Detect which cell encompasses the target text, then output its (X, Y) center coordinate. 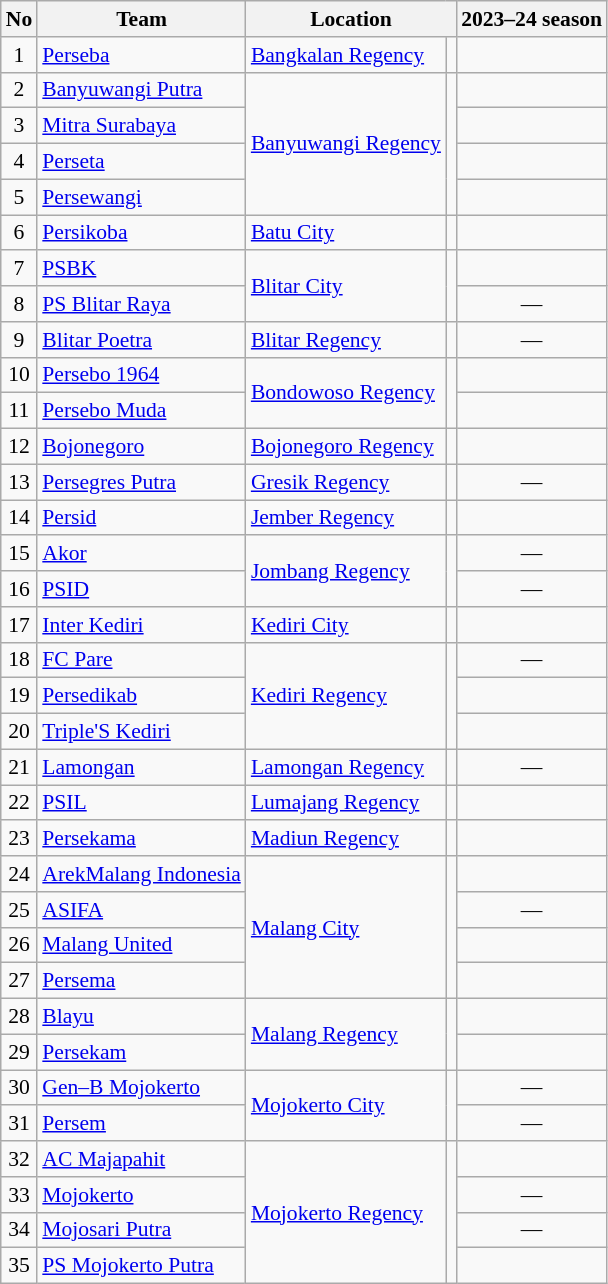
19 (20, 696)
Madiun Regency (346, 839)
28 (20, 1017)
Malang City (346, 927)
6 (20, 233)
Gen–B Mojokerto (142, 1088)
Gresik Regency (346, 482)
13 (20, 482)
32 (20, 1159)
Lamongan Regency (346, 767)
Banyuwangi Putra (142, 90)
Persekama (142, 839)
PS Mojokerto Putra (142, 1266)
Mojokerto (142, 1195)
12 (20, 447)
11 (20, 411)
2023–24 season (532, 19)
9 (20, 340)
Bojonegoro Regency (346, 447)
Bondowoso Regency (346, 392)
Blayu (142, 1017)
Persema (142, 981)
15 (20, 554)
Kediri Regency (346, 696)
10 (20, 375)
Akor (142, 554)
ASIFA (142, 910)
Triple'S Kediri (142, 732)
34 (20, 1230)
Persekam (142, 1052)
Kediri City (346, 625)
Jombang Regency (346, 572)
PSIL (142, 803)
Mojosari Putra (142, 1230)
Persid (142, 518)
Team (142, 19)
30 (20, 1088)
Mitra Surabaya (142, 126)
23 (20, 839)
2 (20, 90)
Perseba (142, 55)
25 (20, 910)
AC Majapahit (142, 1159)
Banyuwangi Regency (346, 143)
Persebo 1964 (142, 375)
7 (20, 269)
Persedikab (142, 696)
22 (20, 803)
26 (20, 945)
Bangkalan Regency (346, 55)
4 (20, 162)
18 (20, 660)
PS Blitar Raya (142, 304)
3 (20, 126)
Bojonegoro (142, 447)
PSBK (142, 269)
PSID (142, 589)
20 (20, 732)
35 (20, 1266)
Malang United (142, 945)
Blitar Regency (346, 340)
Location (351, 19)
Persegres Putra (142, 482)
Persewangi (142, 197)
Persikoba (142, 233)
33 (20, 1195)
8 (20, 304)
ArekMalang Indonesia (142, 874)
1 (20, 55)
FC Pare (142, 660)
Jember Regency (346, 518)
5 (20, 197)
Batu City (346, 233)
Mojokerto City (346, 1106)
27 (20, 981)
16 (20, 589)
Perseta (142, 162)
31 (20, 1124)
29 (20, 1052)
Inter Kediri (142, 625)
No (20, 19)
14 (20, 518)
Persem (142, 1124)
Blitar City (346, 286)
Mojokerto Regency (346, 1212)
Malang Regency (346, 1034)
Lamongan (142, 767)
21 (20, 767)
Persebo Muda (142, 411)
24 (20, 874)
Lumajang Regency (346, 803)
Blitar Poetra (142, 340)
17 (20, 625)
